From the cell containing the given text, extract its center point as (X, Y) coordinate. 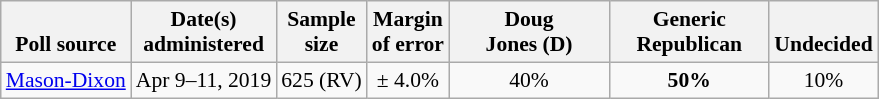
Marginof error (408, 32)
± 4.0% (408, 80)
40% (529, 80)
Samplesize (322, 32)
DougJones (D) (529, 32)
625 (RV) (322, 80)
Date(s)administered (204, 32)
Undecided (823, 32)
Poll source (66, 32)
Apr 9–11, 2019 (204, 80)
GenericRepublican (689, 32)
50% (689, 80)
10% (823, 80)
Mason-Dixon (66, 80)
